Capture the cell that displays the provided text and extract its [x, y] central coordinate. 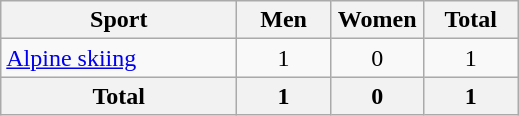
Women [377, 20]
Men [284, 20]
Alpine skiing [119, 58]
Sport [119, 20]
